Provide the (x, y) coordinate of the cell's center where the given text is located.  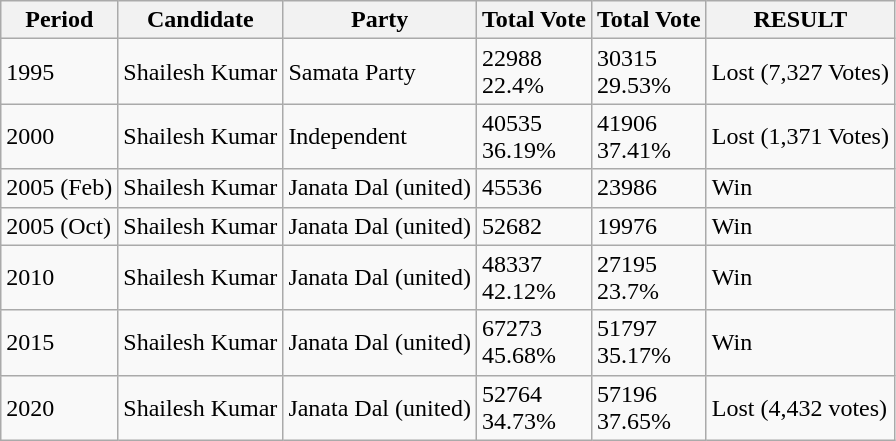
52682 (534, 226)
5179735.17% (648, 342)
4833742.12% (534, 278)
Candidate (200, 20)
2005 (Oct) (60, 226)
Samata Party (380, 72)
Lost (1,371 Votes) (800, 136)
2719523.7% (648, 278)
2010 (60, 278)
2005 (Feb) (60, 188)
4190637.41% (648, 136)
5276434.73% (534, 408)
19976 (648, 226)
6727345.68% (534, 342)
2298822.4% (534, 72)
Independent (380, 136)
45536 (534, 188)
4053536.19% (534, 136)
RESULT (800, 20)
23986 (648, 188)
2020 (60, 408)
Party (380, 20)
Lost (4,432 votes) (800, 408)
3031529.53% (648, 72)
5719637.65% (648, 408)
Period (60, 20)
2015 (60, 342)
Lost (7,327 Votes) (800, 72)
1995 (60, 72)
2000 (60, 136)
